Extract the [x, y] coordinate from the center of the cell holding the provided text.  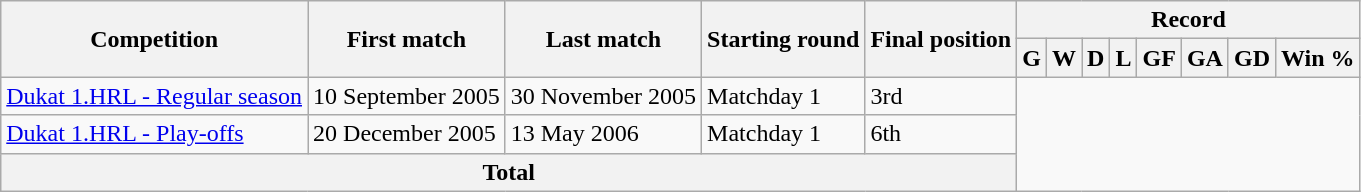
L [1124, 58]
First match [407, 39]
Dukat 1.HRL - Play-offs [154, 134]
D [1096, 58]
Starting round [784, 39]
30 November 2005 [603, 96]
Competition [154, 39]
20 December 2005 [407, 134]
3rd [941, 96]
GD [1252, 58]
GF [1159, 58]
Last match [603, 39]
Total [509, 172]
Dukat 1.HRL - Regular season [154, 96]
G [1032, 58]
10 September 2005 [407, 96]
Final position [941, 39]
6th [941, 134]
GA [1204, 58]
W [1064, 58]
13 May 2006 [603, 134]
Record [1188, 20]
Win % [1318, 58]
